Return the [x, y] coordinate for the center point of the cell that contains the specified text.  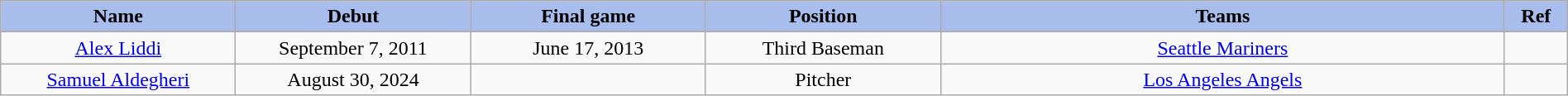
Los Angeles Angels [1222, 79]
Teams [1222, 17]
Debut [353, 17]
August 30, 2024 [353, 79]
June 17, 2013 [588, 48]
September 7, 2011 [353, 48]
Final game [588, 17]
Ref [1536, 17]
Samuel Aldegheri [118, 79]
Name [118, 17]
Seattle Mariners [1222, 48]
Pitcher [823, 79]
Third Baseman [823, 48]
Alex Liddi [118, 48]
Position [823, 17]
